Output the (X, Y) coordinate of the center of the cell containing the given text.  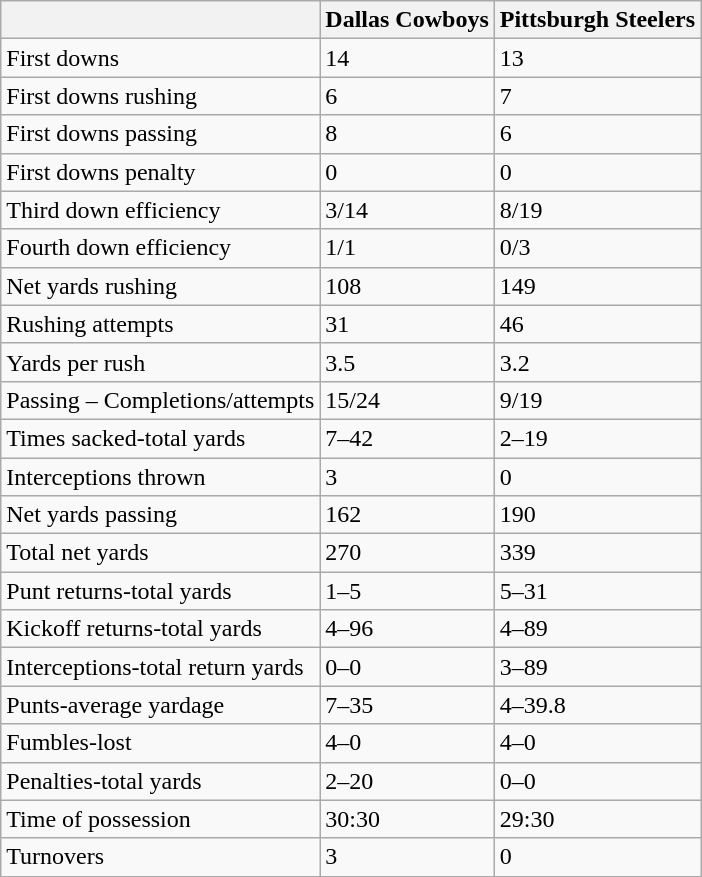
30:30 (407, 819)
2–19 (597, 438)
Fumbles-lost (160, 743)
Punts-average yardage (160, 705)
46 (597, 324)
First downs (160, 58)
1–5 (407, 591)
7–42 (407, 438)
108 (407, 286)
First downs rushing (160, 96)
7–35 (407, 705)
Fourth down efficiency (160, 248)
3.5 (407, 362)
Rushing attempts (160, 324)
8/19 (597, 210)
13 (597, 58)
1/1 (407, 248)
Dallas Cowboys (407, 20)
0/3 (597, 248)
Kickoff returns-total yards (160, 629)
29:30 (597, 819)
Pittsburgh Steelers (597, 20)
Times sacked-total yards (160, 438)
Passing – Completions/attempts (160, 400)
First downs passing (160, 134)
Penalties-total yards (160, 781)
15/24 (407, 400)
Yards per rush (160, 362)
339 (597, 553)
162 (407, 515)
31 (407, 324)
Time of possession (160, 819)
Third down efficiency (160, 210)
14 (407, 58)
Interceptions thrown (160, 477)
3.2 (597, 362)
2–20 (407, 781)
3–89 (597, 667)
7 (597, 96)
Punt returns-total yards (160, 591)
3/14 (407, 210)
Net yards rushing (160, 286)
190 (597, 515)
4–89 (597, 629)
Interceptions-total return yards (160, 667)
9/19 (597, 400)
4–96 (407, 629)
Turnovers (160, 857)
Net yards passing (160, 515)
Total net yards (160, 553)
4–39.8 (597, 705)
8 (407, 134)
First downs penalty (160, 172)
270 (407, 553)
5–31 (597, 591)
149 (597, 286)
